Capture the cell that displays the provided text and extract its (X, Y) central coordinate. 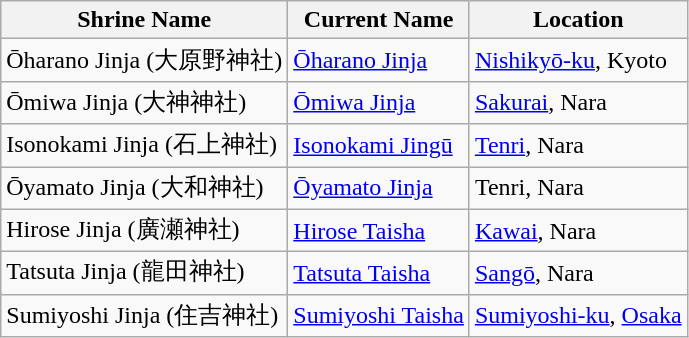
Sakurai, Nara (578, 102)
Sangō, Nara (578, 274)
Ōharano Jinja (大原野神社) (144, 60)
Ōyamato Jinja (大和神社) (144, 188)
Ōmiwa Jinja (379, 102)
Hirose Jinja (廣瀬神社) (144, 230)
Isonokami Jingū (379, 146)
Tatsuta Jinja (龍田神社) (144, 274)
Sumiyoshi Jinja (住吉神社) (144, 316)
Ōharano Jinja (379, 60)
Nishikyō-ku, Kyoto (578, 60)
Isonokami Jinja (石上神社) (144, 146)
Hirose Taisha (379, 230)
Ōmiwa Jinja (大神神社) (144, 102)
Sumiyoshi Taisha (379, 316)
Current Name (379, 20)
Shrine Name (144, 20)
Sumiyoshi-ku, Osaka (578, 316)
Kawai, Nara (578, 230)
Location (578, 20)
Tatsuta Taisha (379, 274)
Ōyamato Jinja (379, 188)
